Extract the [x, y] coordinate from the center of the cell holding the provided text.  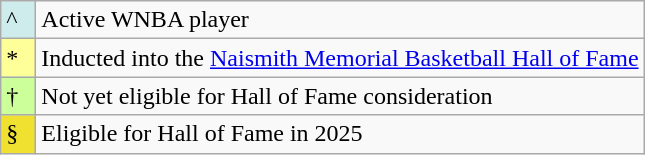
Eligible for Hall of Fame in 2025 [340, 134]
Inducted into the Naismith Memorial Basketball Hall of Fame [340, 58]
† [18, 96]
Not yet eligible for Hall of Fame consideration [340, 96]
Active WNBA player [340, 20]
* [18, 58]
^ [18, 20]
§ [18, 134]
